Identify which cell holds the provided text, then report its (x, y) central coordinate. 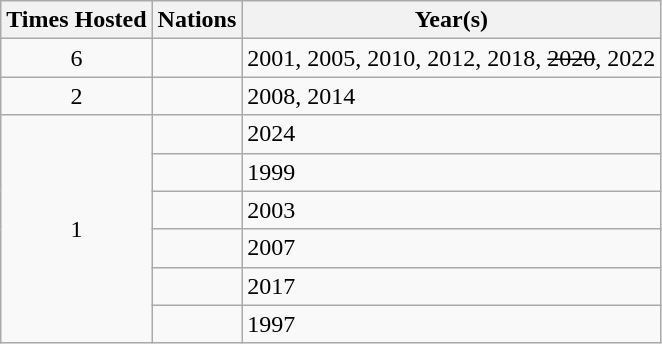
Times Hosted (76, 20)
2 (76, 96)
6 (76, 58)
1999 (452, 172)
2017 (452, 286)
Year(s) (452, 20)
2001, 2005, 2010, 2012, 2018, 2020, 2022 (452, 58)
2008, 2014 (452, 96)
1 (76, 229)
2003 (452, 210)
Nations (197, 20)
2024 (452, 134)
2007 (452, 248)
1997 (452, 324)
